Find where the given text appears and provide that cell's center as (x, y) coordinate. 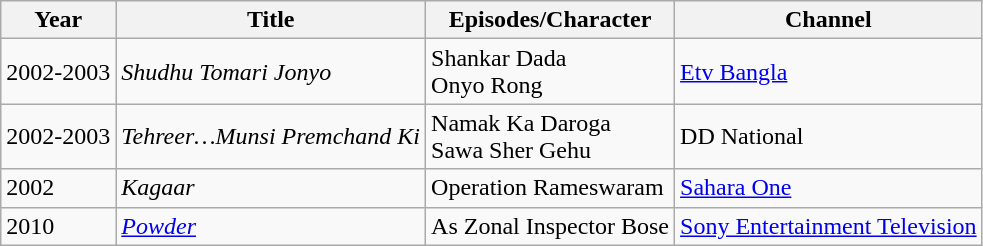
Channel (829, 20)
Sahara One (829, 188)
Powder (271, 226)
Title (271, 20)
Shankar DadaOnyo Rong (550, 72)
Tehreer…Munsi Premchand Ki (271, 136)
Year (58, 20)
2002 (58, 188)
2010 (58, 226)
Sony Entertainment Television (829, 226)
Namak Ka DarogaSawa Sher Gehu (550, 136)
Operation Rameswaram (550, 188)
Episodes/Character (550, 20)
Kagaar (271, 188)
As Zonal Inspector Bose (550, 226)
DD National (829, 136)
Shudhu Tomari Jonyo (271, 72)
Etv Bangla (829, 72)
